Detect which cell encompasses the target text, then output its [X, Y] center coordinate. 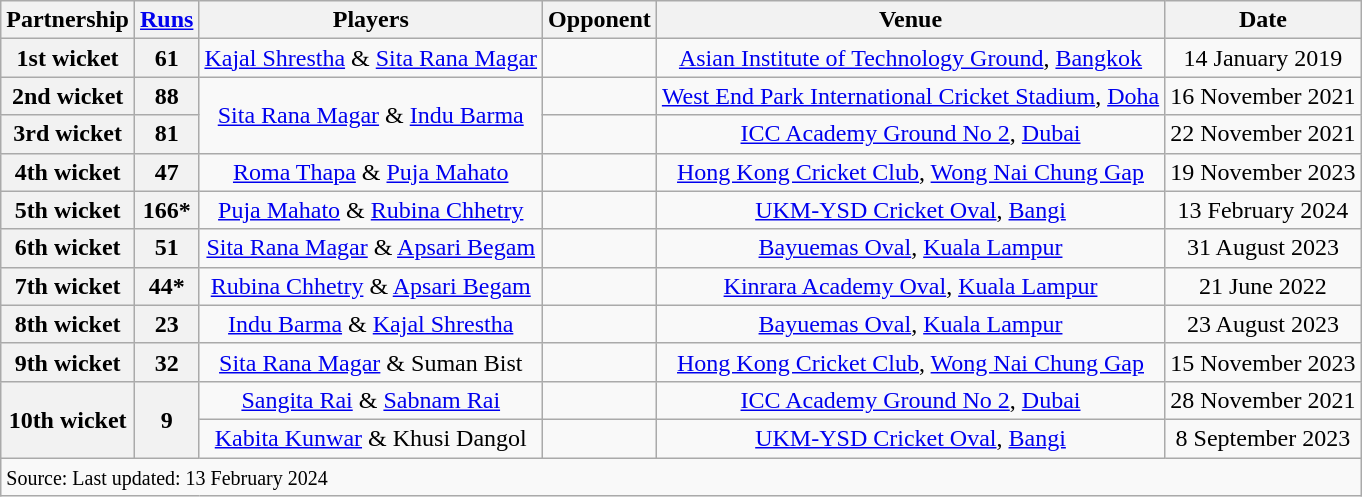
Rubina Chhetry & Apsari Begam [371, 286]
9 [166, 419]
8 September 2023 [1263, 438]
2nd wicket [68, 96]
23 [166, 324]
13 February 2024 [1263, 210]
22 November 2021 [1263, 134]
Opponent [600, 20]
Sangita Rai & Sabnam Rai [371, 400]
9th wicket [68, 362]
81 [166, 134]
61 [166, 58]
Venue [910, 20]
Source: Last updated: 13 February 2024 [681, 477]
Sita Rana Magar & Suman Bist [371, 362]
15 November 2023 [1263, 362]
44* [166, 286]
51 [166, 248]
Puja Mahato & Rubina Chhetry [371, 210]
Runs [166, 20]
Roma Thapa & Puja Mahato [371, 172]
7th wicket [68, 286]
Kinrara Academy Oval, Kuala Lampur [910, 286]
4th wicket [68, 172]
Kabita Kunwar & Khusi Dangol [371, 438]
Asian Institute of Technology Ground, Bangkok [910, 58]
31 August 2023 [1263, 248]
6th wicket [68, 248]
5th wicket [68, 210]
88 [166, 96]
1st wicket [68, 58]
21 June 2022 [1263, 286]
Sita Rana Magar & Indu Barma [371, 115]
West End Park International Cricket Stadium, Doha [910, 96]
28 November 2021 [1263, 400]
23 August 2023 [1263, 324]
8th wicket [68, 324]
14 January 2019 [1263, 58]
Players [371, 20]
3rd wicket [68, 134]
10th wicket [68, 419]
Indu Barma & Kajal Shrestha [371, 324]
Partnership [68, 20]
47 [166, 172]
16 November 2021 [1263, 96]
Sita Rana Magar & Apsari Begam [371, 248]
Date [1263, 20]
19 November 2023 [1263, 172]
32 [166, 362]
166* [166, 210]
Kajal Shrestha & Sita Rana Magar [371, 58]
